Return [X, Y] of the center of cell containing provided text 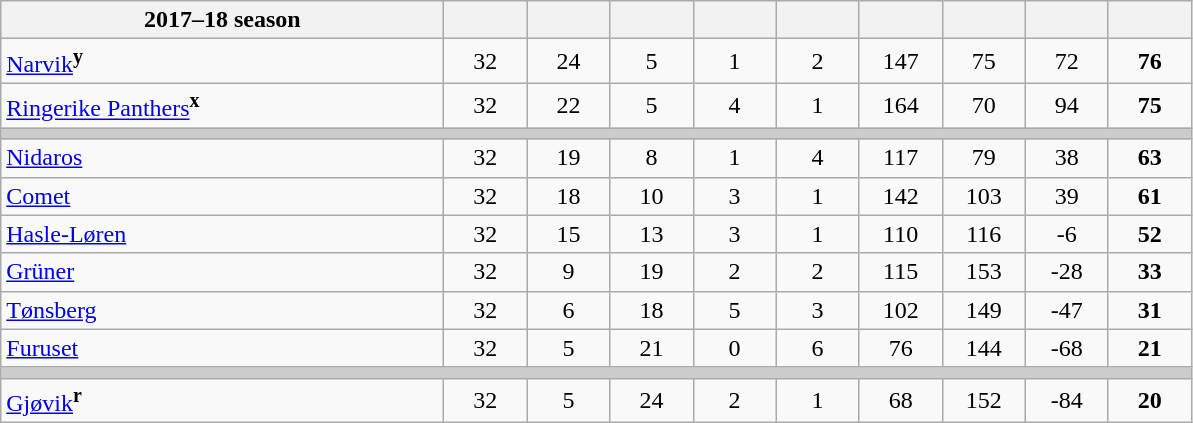
164 [900, 106]
Hasle-Løren [222, 234]
15 [568, 234]
Nidaros [222, 158]
144 [984, 348]
110 [900, 234]
9 [568, 272]
-28 [1066, 272]
Gjøvikr [222, 400]
8 [652, 158]
-47 [1066, 310]
152 [984, 400]
-68 [1066, 348]
153 [984, 272]
-84 [1066, 400]
Comet [222, 196]
115 [900, 272]
39 [1066, 196]
33 [1150, 272]
0 [734, 348]
117 [900, 158]
63 [1150, 158]
61 [1150, 196]
149 [984, 310]
13 [652, 234]
22 [568, 106]
20 [1150, 400]
Narviky [222, 62]
116 [984, 234]
94 [1066, 106]
52 [1150, 234]
Ringerike Panthersx [222, 106]
10 [652, 196]
31 [1150, 310]
68 [900, 400]
103 [984, 196]
Tønsberg [222, 310]
Grüner [222, 272]
38 [1066, 158]
142 [900, 196]
79 [984, 158]
147 [900, 62]
102 [900, 310]
-6 [1066, 234]
72 [1066, 62]
2017–18 season [222, 20]
70 [984, 106]
Furuset [222, 348]
